Identify which cell holds the provided text, then report its [X, Y] central coordinate. 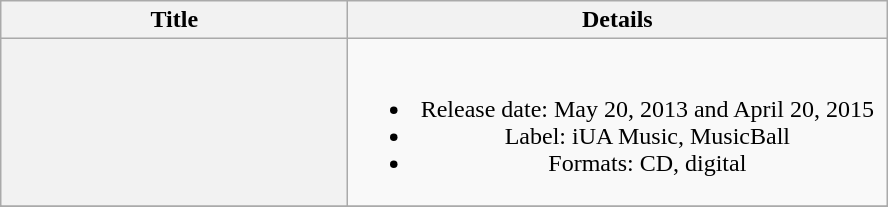
Release date: May 20, 2013 and April 20, 2015Label: iUA Music, MusicBallFormats: CD, digital [618, 122]
Details [618, 20]
Title [174, 20]
